For the text-containing cell, return its midpoint in [x, y] coordinate format. 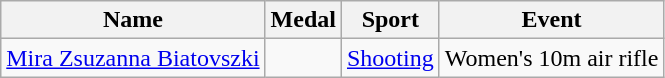
Women's 10m air rifle [552, 58]
Sport [390, 20]
Medal [303, 20]
Mira Zsuzanna Biatovszki [133, 58]
Shooting [390, 58]
Name [133, 20]
Event [552, 20]
